Extract the (X, Y) coordinate from the center of the cell holding the provided text.  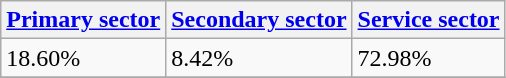
8.42% (259, 58)
Primary sector (84, 20)
Secondary sector (259, 20)
72.98% (428, 58)
18.60% (84, 58)
Service sector (428, 20)
